Locate the cell with the specified text and output its [x, y] center coordinate. 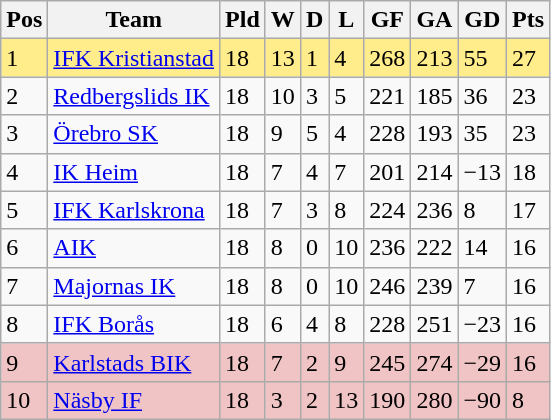
−90 [482, 400]
Pld [243, 20]
IK Heim [134, 172]
W [282, 20]
239 [434, 286]
190 [388, 400]
27 [528, 58]
36 [482, 96]
214 [434, 172]
185 [434, 96]
193 [434, 134]
201 [388, 172]
245 [388, 362]
L [346, 20]
Majornas IK [134, 286]
D [314, 20]
Pts [528, 20]
280 [434, 400]
213 [434, 58]
GA [434, 20]
Näsby IF [134, 400]
GF [388, 20]
14 [482, 248]
35 [482, 134]
Karlstads BIK [134, 362]
246 [388, 286]
IFK Kristianstad [134, 58]
GD [482, 20]
224 [388, 210]
IFK Karlskrona [134, 210]
Team [134, 20]
17 [528, 210]
−29 [482, 362]
AIK [134, 248]
251 [434, 324]
IFK Borås [134, 324]
274 [434, 362]
Pos [24, 20]
Redbergslids IK [134, 96]
Örebro SK [134, 134]
55 [482, 58]
221 [388, 96]
268 [388, 58]
−13 [482, 172]
222 [434, 248]
−23 [482, 324]
